Pinpoint the cell where the given text exists, returning its (x, y) midpoint coordinate. 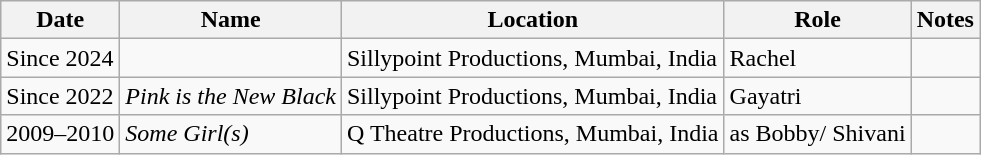
Rachel (818, 58)
Some Girl(s) (231, 134)
Gayatri (818, 96)
2009–2010 (60, 134)
Notes (945, 20)
Role (818, 20)
Since 2022 (60, 96)
Pink is the New Black (231, 96)
Q Theatre Productions, Mumbai, India (532, 134)
Since 2024 (60, 58)
Name (231, 20)
Date (60, 20)
Location (532, 20)
as Bobby/ Shivani (818, 134)
